Locate the cell with the specified text and output its (X, Y) center coordinate. 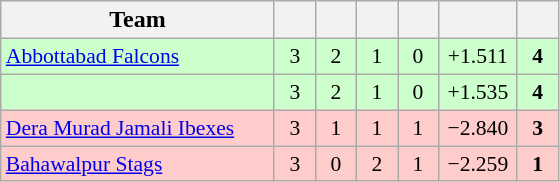
Abbottabad Falcons (138, 57)
−2.840 (478, 128)
Dera Murad Jamali Ibexes (138, 128)
Bahawalpur Stags (138, 164)
+1.511 (478, 57)
−2.259 (478, 164)
+1.535 (478, 92)
Team (138, 20)
